Identify which cell holds the provided text, then report its [X, Y] central coordinate. 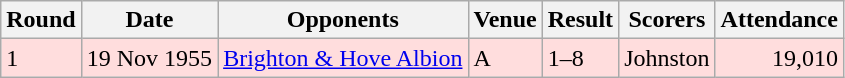
Brighton & Hove Albion [343, 58]
Result [580, 20]
1–8 [580, 58]
Scorers [667, 20]
Round [41, 20]
A [505, 58]
Venue [505, 20]
Attendance [779, 20]
19 Nov 1955 [149, 58]
Date [149, 20]
1 [41, 58]
Johnston [667, 58]
Opponents [343, 20]
19,010 [779, 58]
